Capture the cell that displays the provided text and extract its [X, Y] central coordinate. 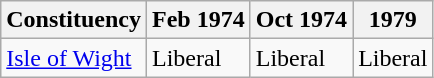
Constituency [74, 20]
Isle of Wight [74, 58]
1979 [393, 20]
Oct 1974 [301, 20]
Feb 1974 [198, 20]
